Detect which cell encompasses the target text, then output its (x, y) center coordinate. 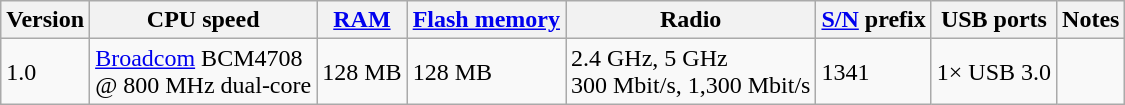
S/N prefix (874, 20)
USB ports (994, 20)
Radio (691, 20)
Flash memory (486, 20)
1.0 (46, 72)
Version (46, 20)
2.4 GHz, 5 GHz300 Mbit/s, 1,300 Mbit/s (691, 72)
1341 (874, 72)
RAM (362, 20)
CPU speed (204, 20)
Broadcom BCM4708@ 800 MHz dual-core (204, 72)
1× USB 3.0 (994, 72)
Notes (1091, 20)
